Find where the given text appears and provide that cell's center as [x, y] coordinate. 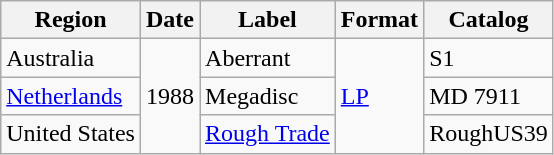
Aberrant [268, 58]
Australia [71, 58]
Netherlands [71, 96]
Rough Trade [268, 134]
Label [268, 20]
Date [170, 20]
Region [71, 20]
United States [71, 134]
MD 7911 [489, 96]
RoughUS39 [489, 134]
1988 [170, 96]
Format [379, 20]
S1 [489, 58]
LP [379, 96]
Catalog [489, 20]
Megadisc [268, 96]
